Find where the given text appears and provide that cell's center as [x, y] coordinate. 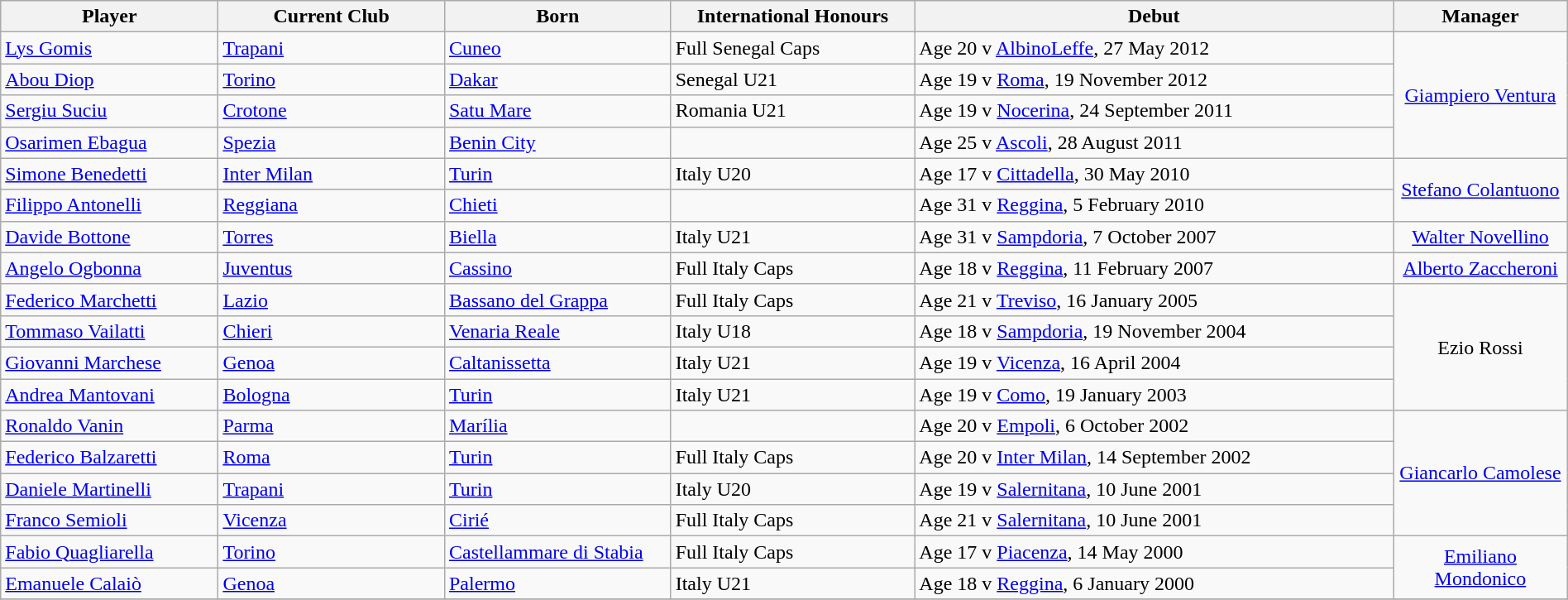
Tommaso Vailatti [109, 331]
Angelo Ogbonna [109, 268]
Age 19 v Como, 19 January 2003 [1154, 395]
Born [557, 17]
Age 18 v Reggina, 11 February 2007 [1154, 268]
Age 18 v Reggina, 6 January 2000 [1154, 583]
Vicenza [332, 521]
Lazio [332, 300]
Age 20 v Empoli, 6 October 2002 [1154, 426]
Age 19 v Nocerina, 24 September 2011 [1154, 111]
Age 17 v Piacenza, 14 May 2000 [1154, 552]
Daniele Martinelli [109, 489]
International Honours [792, 17]
Age 20 v AlbinoLeffe, 27 May 2012 [1154, 48]
Ronaldo Vanin [109, 426]
Osarimen Ebagua [109, 142]
Age 17 v Cittadella, 30 May 2010 [1154, 174]
Emiliano Mondonico [1480, 568]
Alberto Zaccheroni [1480, 268]
Torres [332, 237]
Giovanni Marchese [109, 362]
Senegal U21 [792, 79]
Cuneo [557, 48]
Giancarlo Camolese [1480, 473]
Full Senegal Caps [792, 48]
Age 19 v Salernitana, 10 June 2001 [1154, 489]
Player [109, 17]
Romania U21 [792, 111]
Age 18 v Sampdoria, 19 November 2004 [1154, 331]
Filippo Antonelli [109, 205]
Age 31 v Reggina, 5 February 2010 [1154, 205]
Marília [557, 426]
Chieti [557, 205]
Roma [332, 458]
Juventus [332, 268]
Abou Diop [109, 79]
Debut [1154, 17]
Inter Milan [332, 174]
Dakar [557, 79]
Bologna [332, 395]
Age 19 v Roma, 19 November 2012 [1154, 79]
Age 21 v Treviso, 16 January 2005 [1154, 300]
Andrea Mantovani [109, 395]
Davide Bottone [109, 237]
Manager [1480, 17]
Age 31 v Sampdoria, 7 October 2007 [1154, 237]
Castellammare di Stabia [557, 552]
Age 20 v Inter Milan, 14 September 2002 [1154, 458]
Stefano Colantuono [1480, 190]
Age 19 v Vicenza, 16 April 2004 [1154, 362]
Cirié [557, 521]
Venaria Reale [557, 331]
Reggiana [332, 205]
Walter Novellino [1480, 237]
Lys Gomis [109, 48]
Chieri [332, 331]
Benin City [557, 142]
Parma [332, 426]
Emanuele Calaiò [109, 583]
Crotone [332, 111]
Fabio Quagliarella [109, 552]
Satu Mare [557, 111]
Current Club [332, 17]
Biella [557, 237]
Cassino [557, 268]
Federico Marchetti [109, 300]
Giampiero Ventura [1480, 95]
Age 21 v Salernitana, 10 June 2001 [1154, 521]
Federico Balzaretti [109, 458]
Franco Semioli [109, 521]
Bassano del Grappa [557, 300]
Age 25 v Ascoli, 28 August 2011 [1154, 142]
Caltanissetta [557, 362]
Simone Benedetti [109, 174]
Ezio Rossi [1480, 347]
Palermo [557, 583]
Spezia [332, 142]
Sergiu Suciu [109, 111]
Italy U18 [792, 331]
